Scan for the cell matching the given text and deliver its (x, y) coordinate at center. 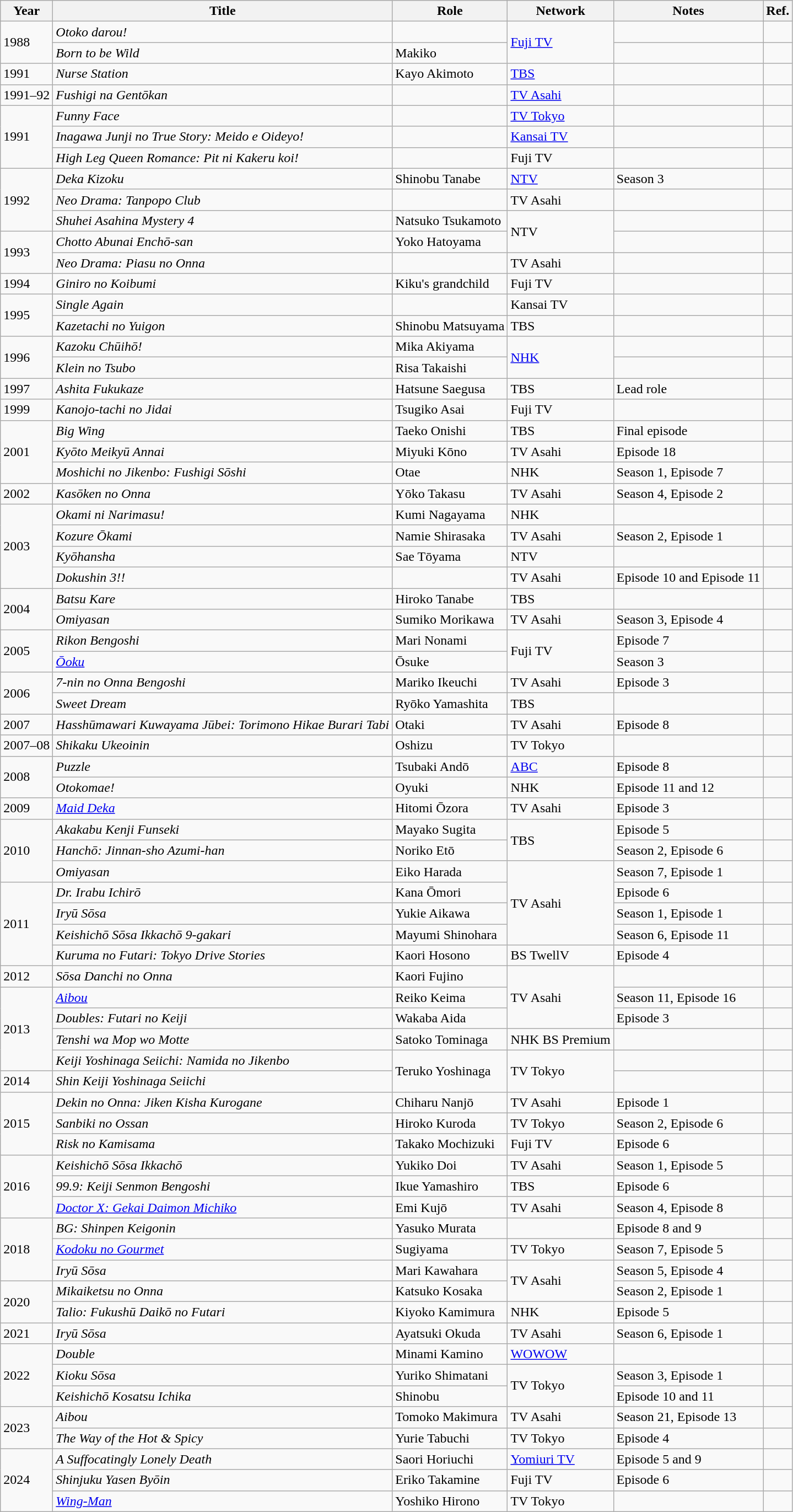
Namie Shirasaka (450, 535)
Neo Drama: Tanpopo Club (223, 200)
Born to be Wild (223, 53)
Yasuko Murata (450, 1228)
Noriko Etō (450, 850)
Kuruma no Futari: Tokyo Drive Stories (223, 956)
Lead role (688, 389)
High Leg Queen Romance: Pit ni Kakeru koi! (223, 158)
NHK BS Premium (560, 1039)
Episode 8 and 9 (688, 1228)
Klein no Tsubo (223, 368)
Year (26, 11)
1993 (26, 252)
1995 (26, 315)
Doubles: Futari no Keiji (223, 1018)
Ryōko Yamashita (450, 704)
2014 (26, 1081)
Episode 11 and 12 (688, 787)
Sugiyama (450, 1249)
2013 (26, 1029)
Yoshiko Hirono (450, 1501)
1997 (26, 389)
Chotto Abunai Enchō-san (223, 242)
Risk no Kamisama (223, 1144)
Yuriko Shimatani (450, 1375)
Otaki (450, 725)
2009 (26, 808)
Kiku's grandchild (450, 284)
Natsuko Tsukamoto (450, 221)
Eriko Takamine (450, 1480)
Kaori Fujino (450, 977)
1994 (26, 284)
Episode 5 and 9 (688, 1459)
Kioku Sōsa (223, 1375)
Season 4, Episode 8 (688, 1207)
Hatsune Saegusa (450, 389)
Double (223, 1354)
Shinobu Tanabe (450, 179)
BG: Shinpen Keigonin (223, 1228)
Wakaba Aida (450, 1018)
7-nin no Onna Bengoshi (223, 683)
Mariko Ikeuchi (450, 683)
99.9: Keiji Senmon Bengoshi (223, 1186)
Yōko Takasu (450, 494)
Puzzle (223, 766)
2007–08 (26, 746)
2002 (26, 494)
Moshichi no Jikenbo: Fushigi Sōshi (223, 473)
Role (450, 11)
Season 3, Episode 1 (688, 1375)
2012 (26, 977)
Keishichō Sōsa Ikkachō 9-gakari (223, 935)
Miyuki Kōno (450, 452)
Inagawa Junji no True Story: Meido e Oideyo! (223, 137)
Shinobu (450, 1396)
2023 (26, 1428)
2018 (26, 1249)
2021 (26, 1333)
Episode 10 and Episode 11 (688, 577)
Kazoku Chūihō! (223, 347)
2015 (26, 1123)
Takako Mochizuki (450, 1144)
Episode 1 (688, 1102)
Mari Kawahara (450, 1270)
Season 21, Episode 13 (688, 1417)
Kasōken no Onna (223, 494)
Keishichō Sōsa Ikkachō (223, 1165)
Neo Drama: Piasu no Onna (223, 263)
1992 (26, 200)
Big Wing (223, 431)
1988 (26, 42)
1996 (26, 357)
Yoko Hatoyama (450, 242)
2001 (26, 452)
Season 1, Episode 7 (688, 473)
Mika Akiyama (450, 347)
Maid Deka (223, 808)
2024 (26, 1480)
Talio: Fukushū Daikō no Futari (223, 1312)
Dokushin 3!! (223, 577)
Kodoku no Gourmet (223, 1249)
Mayumi Shinohara (450, 935)
Mikaiketsu no Onna (223, 1291)
Okami ni Narimasu! (223, 514)
Emi Kujō (450, 1207)
Tenshi wa Mop wo Motte (223, 1039)
Fushigi na Gentōkan (223, 95)
2020 (26, 1302)
Batsu Kare (223, 598)
Wing-Man (223, 1501)
Reiko Keima (450, 998)
Season 7, Episode 1 (688, 871)
Kayo Akimoto (450, 74)
Title (223, 11)
The Way of the Hot & Spicy (223, 1438)
Giniro no Koibumi (223, 284)
Risa Takaishi (450, 368)
Ōoku (223, 662)
Yurie Tabuchi (450, 1438)
Final episode (688, 431)
Ayatsuki Okuda (450, 1333)
Notes (688, 11)
2011 (26, 924)
Season 5, Episode 4 (688, 1270)
Sweet Dream (223, 704)
1991–92 (26, 95)
Sōsa Danchi no Onna (223, 977)
Sae Tōyama (450, 556)
2005 (26, 651)
Kumi Nagayama (450, 514)
Deka Kizoku (223, 179)
Season 1, Episode 1 (688, 913)
Akakabu Kenji Funseki (223, 829)
Kiyoko Kamimura (450, 1312)
Ikue Yamashiro (450, 1186)
Ref. (778, 11)
Ashita Fukukaze (223, 389)
Makiko (450, 53)
Otae (450, 473)
Ōsuke (450, 662)
Dekin no Onna: Jiken Kisha Kurogane (223, 1102)
Hiroko Kuroda (450, 1123)
Yomiuri TV (560, 1459)
Season 4, Episode 2 (688, 494)
2008 (26, 777)
BS TwellV (560, 956)
Satoko Tominaga (450, 1039)
Teruko Yoshinaga (450, 1071)
2010 (26, 850)
2006 (26, 693)
Shikaku Ukeoinin (223, 746)
Hiroko Tanabe (450, 598)
Chiharu Nanjō (450, 1102)
Hasshūmawari Kuwayama Jūbei: Torimono Hikae Burari Tabi (223, 725)
Season 1, Episode 5 (688, 1165)
Hanchō: Jinnan-sho Azumi-han (223, 850)
Network (560, 11)
Yukie Aikawa (450, 913)
Katsuko Kosaka (450, 1291)
A Suffocatingly Lonely Death (223, 1459)
Season 7, Episode 5 (688, 1249)
Hitomi Ōzora (450, 808)
Sumiko Morikawa (450, 620)
Episode 10 and 11 (688, 1396)
Tsugiko Asai (450, 410)
Mari Nonami (450, 641)
Kyōto Meikyū Annai (223, 452)
Taeko Onishi (450, 431)
Nurse Station (223, 74)
Oyuki (450, 787)
Kaori Hosono (450, 956)
Dr. Irabu Ichirō (223, 892)
Oshizu (450, 746)
Minami Kamino (450, 1354)
Otokomae! (223, 787)
Saori Horiuchi (450, 1459)
Kana Ōmori (450, 892)
2016 (26, 1186)
1999 (26, 410)
Episode 7 (688, 641)
WOWOW (560, 1354)
Kozure Ōkami (223, 535)
Shin Keiji Yoshinaga Seiichi (223, 1081)
Otoko darou! (223, 32)
2003 (26, 546)
Doctor X: Gekai Daimon Michiko (223, 1207)
Season 6, Episode 11 (688, 935)
Tsubaki Andō (450, 766)
Kazetachi no Yuigon (223, 326)
Keiji Yoshinaga Seiichi: Namida no Jikenbo (223, 1060)
Season 6, Episode 1 (688, 1333)
Episode 18 (688, 452)
Eiko Harada (450, 871)
Kyōhansha (223, 556)
Shuhei Asahina Mystery 4 (223, 221)
Keishichō Kosatsu Ichika (223, 1396)
2004 (26, 609)
Mayako Sugita (450, 829)
Season 11, Episode 16 (688, 998)
Funny Face (223, 116)
Shinobu Matsuyama (450, 326)
Tomoko Makimura (450, 1417)
Season 3, Episode 4 (688, 620)
2007 (26, 725)
Sanbiki no Ossan (223, 1123)
Shinjuku Yasen Byōin (223, 1480)
Single Again (223, 305)
ABC (560, 766)
Kanojo-tachi no Jidai (223, 410)
2022 (26, 1375)
Yukiko Doi (450, 1165)
Rikon Bengoshi (223, 641)
